Locate the cell with the specified text and output its (X, Y) center coordinate. 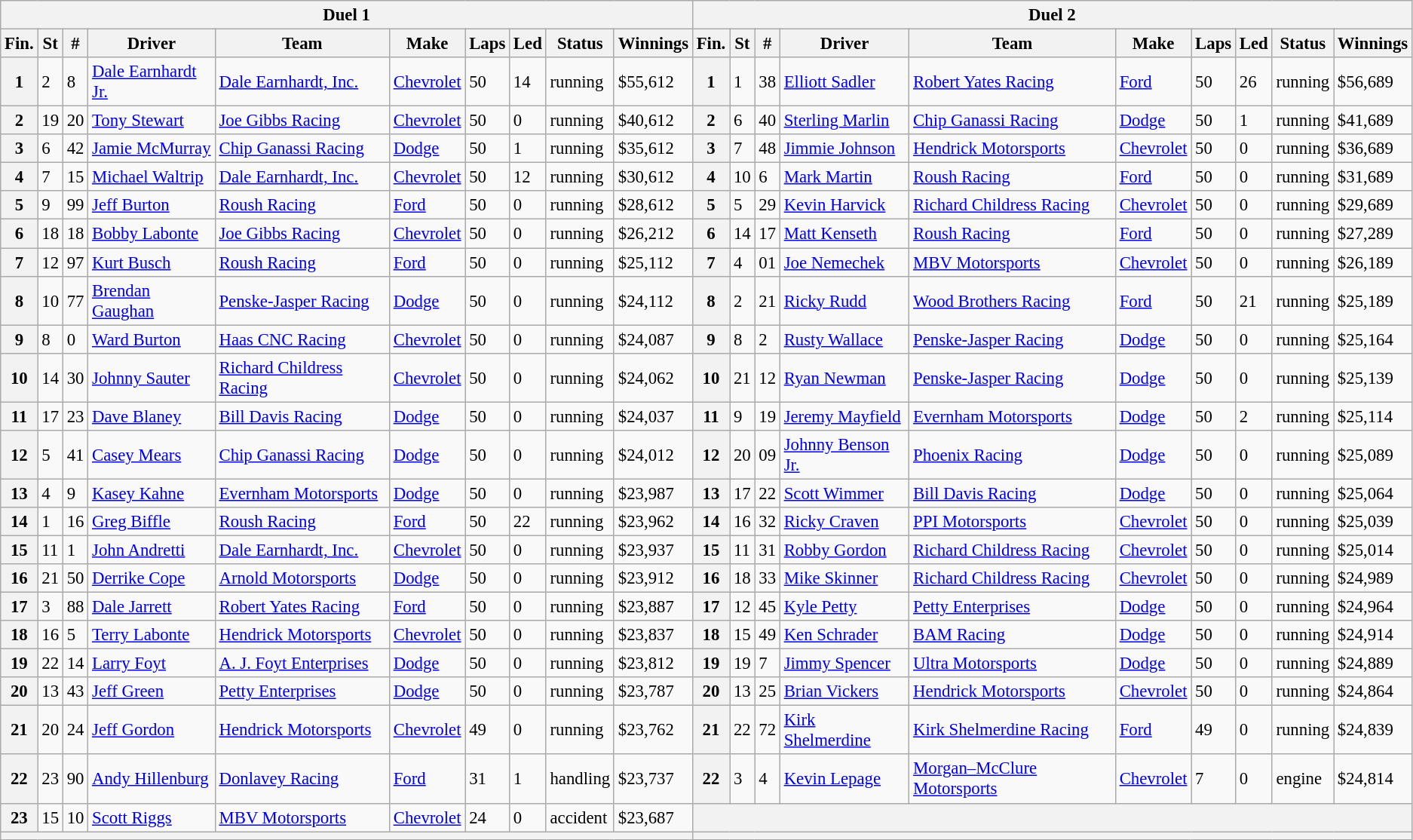
45 (768, 607)
Ricky Rudd (844, 300)
$29,689 (1373, 206)
$23,962 (653, 522)
30 (75, 377)
Kirk Shelmerdine Racing (1013, 730)
Joe Nemechek (844, 262)
$55,612 (653, 81)
Derrike Cope (152, 578)
Mike Skinner (844, 578)
Jeremy Mayfield (844, 416)
$24,814 (1373, 780)
Ultra Motorsports (1013, 664)
$23,812 (653, 664)
$30,612 (653, 177)
Tony Stewart (152, 121)
Ken Schrader (844, 635)
$23,937 (653, 550)
$24,964 (1373, 607)
09 (768, 455)
Bobby Labonte (152, 234)
Jeff Burton (152, 206)
99 (75, 206)
Terry Labonte (152, 635)
Kevin Lepage (844, 780)
Dave Blaney (152, 416)
BAM Racing (1013, 635)
$25,139 (1373, 377)
Jimmy Spencer (844, 664)
41 (75, 455)
$24,989 (1373, 578)
Duel 2 (1052, 15)
$23,762 (653, 730)
$25,114 (1373, 416)
$41,689 (1373, 121)
Dale Jarrett (152, 607)
$24,012 (653, 455)
72 (768, 730)
77 (75, 300)
$25,189 (1373, 300)
26 (1253, 81)
Larry Foyt (152, 664)
John Andretti (152, 550)
Arnold Motorsports (302, 578)
Michael Waltrip (152, 177)
90 (75, 780)
$23,987 (653, 493)
Scott Wimmer (844, 493)
Rusty Wallace (844, 339)
Andy Hillenburg (152, 780)
01 (768, 262)
Sterling Marlin (844, 121)
$26,189 (1373, 262)
Brian Vickers (844, 691)
$23,912 (653, 578)
Phoenix Racing (1013, 455)
$23,787 (653, 691)
$25,014 (1373, 550)
Dale Earnhardt Jr. (152, 81)
33 (768, 578)
$26,212 (653, 234)
Kyle Petty (844, 607)
48 (768, 149)
$24,839 (1373, 730)
Mark Martin (844, 177)
$25,112 (653, 262)
32 (768, 522)
$24,914 (1373, 635)
Casey Mears (152, 455)
$23,737 (653, 780)
$25,039 (1373, 522)
$24,087 (653, 339)
Kevin Harvick (844, 206)
Jeff Gordon (152, 730)
Kirk Shelmerdine (844, 730)
Donlavey Racing (302, 780)
$25,064 (1373, 493)
42 (75, 149)
$23,687 (653, 817)
accident (580, 817)
Haas CNC Racing (302, 339)
$24,037 (653, 416)
Morgan–McClure Motorsports (1013, 780)
25 (768, 691)
$25,089 (1373, 455)
Johnny Benson Jr. (844, 455)
Ricky Craven (844, 522)
$28,612 (653, 206)
Greg Biffle (152, 522)
$23,887 (653, 607)
Jimmie Johnson (844, 149)
97 (75, 262)
$35,612 (653, 149)
$24,864 (1373, 691)
Ryan Newman (844, 377)
Johnny Sauter (152, 377)
38 (768, 81)
Jeff Green (152, 691)
Ward Burton (152, 339)
$23,837 (653, 635)
Kasey Kahne (152, 493)
$40,612 (653, 121)
88 (75, 607)
Wood Brothers Racing (1013, 300)
handling (580, 780)
$25,164 (1373, 339)
29 (768, 206)
Elliott Sadler (844, 81)
40 (768, 121)
Matt Kenseth (844, 234)
$24,062 (653, 377)
$24,112 (653, 300)
engine (1303, 780)
Brendan Gaughan (152, 300)
Duel 1 (347, 15)
$56,689 (1373, 81)
$27,289 (1373, 234)
Robby Gordon (844, 550)
A. J. Foyt Enterprises (302, 664)
$36,689 (1373, 149)
$31,689 (1373, 177)
Kurt Busch (152, 262)
43 (75, 691)
$24,889 (1373, 664)
Jamie McMurray (152, 149)
PPI Motorsports (1013, 522)
Scott Riggs (152, 817)
